Determine the (x, y) coordinate at the center of the cell enclosing the given text.  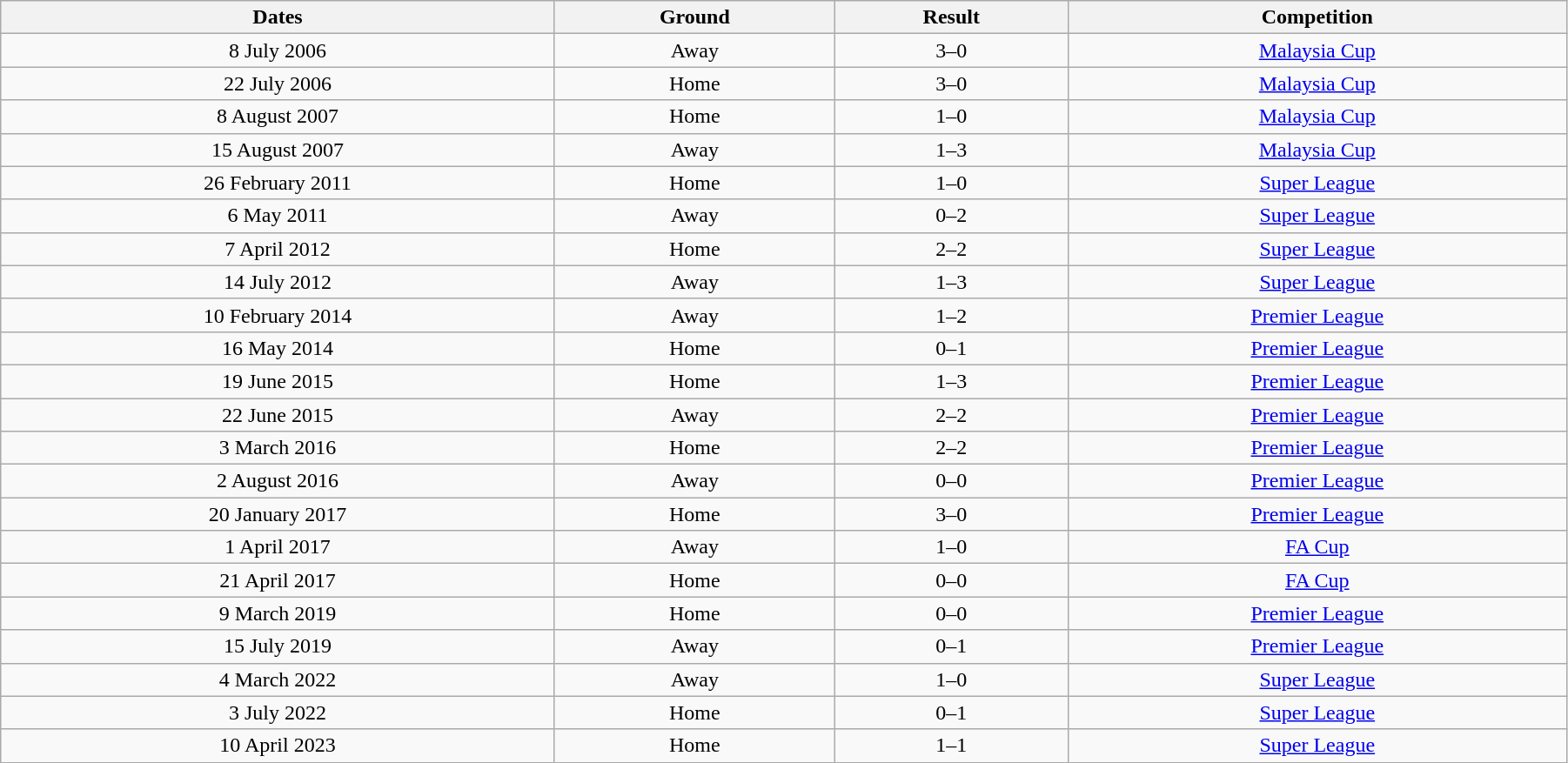
15 August 2007 (278, 150)
3 March 2016 (278, 448)
Result (951, 17)
16 May 2014 (278, 348)
Competition (1317, 17)
14 July 2012 (278, 282)
9 March 2019 (278, 613)
0–2 (951, 216)
Ground (694, 17)
20 January 2017 (278, 514)
6 May 2011 (278, 216)
1–1 (951, 746)
Dates (278, 17)
3 July 2022 (278, 713)
22 July 2006 (278, 84)
22 June 2015 (278, 415)
4 March 2022 (278, 679)
10 February 2014 (278, 315)
10 April 2023 (278, 746)
26 February 2011 (278, 183)
19 June 2015 (278, 381)
15 July 2019 (278, 646)
1–2 (951, 315)
1 April 2017 (278, 547)
8 July 2006 (278, 50)
7 April 2012 (278, 249)
8 August 2007 (278, 117)
21 April 2017 (278, 580)
2 August 2016 (278, 481)
